From the cell containing the given text, extract its center point as [X, Y] coordinate. 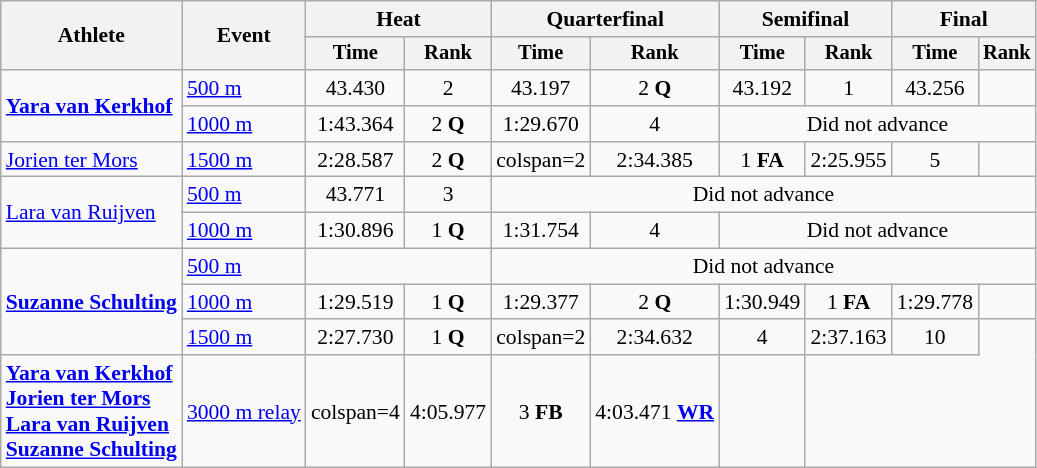
1:29.670 [540, 124]
1:29.519 [356, 302]
Event [244, 36]
2:34.385 [654, 160]
Final [964, 19]
Yara van KerkhofJorien ter MorsLara van RuijvenSuzanne Schulting [92, 411]
1:29.377 [540, 302]
5 [935, 160]
Jorien ter Mors [92, 160]
4:05.977 [448, 411]
Yara van Kerkhof [92, 106]
1:30.949 [762, 302]
2:28.587 [356, 160]
3 FB [540, 411]
2 [448, 88]
2:37.163 [848, 338]
4:03.471 WR [654, 411]
43.771 [356, 195]
43.192 [762, 88]
Quarterfinal [605, 19]
1:43.364 [356, 124]
1:30.896 [356, 231]
colspan=4 [356, 411]
3000 m relay [244, 411]
1:31.754 [540, 231]
2:25.955 [848, 160]
1:29.778 [935, 302]
43.430 [356, 88]
Semifinal [806, 19]
2:34.632 [654, 338]
3 [448, 195]
43.197 [540, 88]
43.256 [935, 88]
2:27.730 [356, 338]
Suzanne Schulting [92, 302]
Athlete [92, 36]
1 [848, 88]
10 [935, 338]
Lara van Ruijven [92, 212]
Heat [398, 19]
